Locate the cell with the specified text and output its [X, Y] center coordinate. 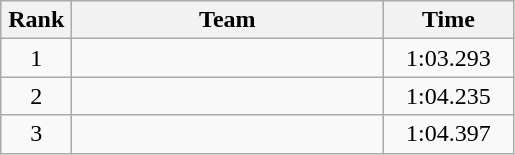
2 [36, 96]
Rank [36, 20]
1:04.397 [448, 134]
Time [448, 20]
Team [228, 20]
1:04.235 [448, 96]
1 [36, 58]
3 [36, 134]
1:03.293 [448, 58]
